Scan for the cell matching the given text and deliver its [X, Y] coordinate at center. 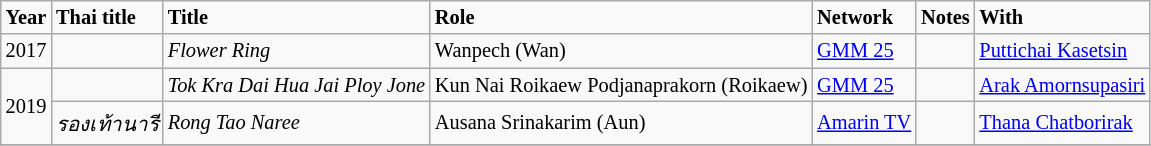
Puttichai Kasetsin [1063, 51]
Network [864, 17]
Thana Chatborirak [1063, 122]
2019 [26, 106]
Notes [945, 17]
Flower Ring [296, 51]
Thai title [107, 17]
Arak Amornsupasiri [1063, 85]
Title [296, 17]
Role [621, 17]
Tok Kra Dai Hua Jai Ploy Jone [296, 85]
2017 [26, 51]
Rong Tao Naree [296, 122]
Amarin TV [864, 122]
Wanpech (Wan) [621, 51]
Year [26, 17]
Ausana Srinakarim (Aun) [621, 122]
Kun Nai Roikaew Podjanaprakorn (Roikaew) [621, 85]
With [1063, 17]
รองเท้านารี [107, 122]
